Determine the [x, y] coordinate at the center of the cell enclosing the given text.  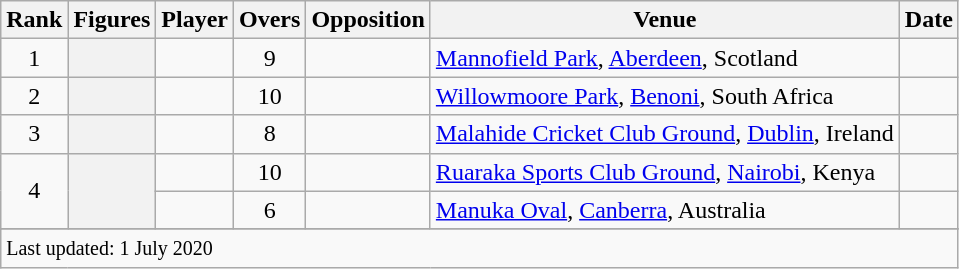
3 [34, 134]
Last updated: 1 July 2020 [480, 248]
Willowmoore Park, Benoni, South Africa [664, 96]
Mannofield Park, Aberdeen, Scotland [664, 58]
Date [928, 20]
Opposition [368, 20]
Rank [34, 20]
Overs [270, 20]
1 [34, 58]
8 [270, 134]
Venue [664, 20]
Manuka Oval, Canberra, Australia [664, 210]
2 [34, 96]
9 [270, 58]
4 [34, 191]
6 [270, 210]
Malahide Cricket Club Ground, Dublin, Ireland [664, 134]
Ruaraka Sports Club Ground, Nairobi, Kenya [664, 172]
Player [195, 20]
Figures [112, 20]
